Scan for the cell matching the given text and deliver its (x, y) coordinate at center. 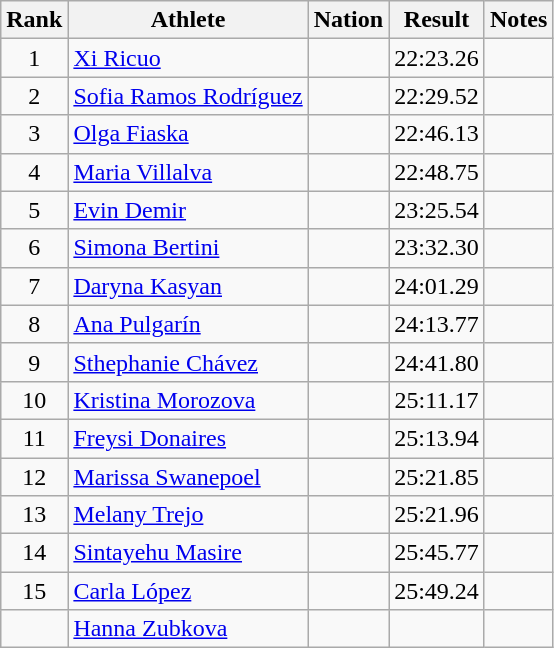
5 (34, 210)
23:25.54 (437, 210)
Result (437, 20)
24:13.77 (437, 324)
22:48.75 (437, 172)
Xi Ricuo (188, 58)
2 (34, 96)
Sintayehu Masire (188, 553)
15 (34, 591)
Maria Villalva (188, 172)
25:45.77 (437, 553)
10 (34, 400)
Kristina Morozova (188, 400)
Olga Fiaska (188, 134)
23:32.30 (437, 248)
6 (34, 248)
25:21.96 (437, 515)
Nation (348, 20)
8 (34, 324)
Athlete (188, 20)
Melany Trejo (188, 515)
24:41.80 (437, 362)
Hanna Zubkova (188, 629)
4 (34, 172)
13 (34, 515)
Sofia Ramos Rodríguez (188, 96)
Daryna Kasyan (188, 286)
9 (34, 362)
Carla López (188, 591)
Notes (518, 20)
25:13.94 (437, 438)
24:01.29 (437, 286)
1 (34, 58)
22:46.13 (437, 134)
25:11.17 (437, 400)
Rank (34, 20)
3 (34, 134)
11 (34, 438)
Freysi Donaires (188, 438)
14 (34, 553)
Ana Pulgarín (188, 324)
12 (34, 477)
22:29.52 (437, 96)
25:21.85 (437, 477)
Evin Demir (188, 210)
22:23.26 (437, 58)
Marissa Swanepoel (188, 477)
Sthephanie Chávez (188, 362)
Simona Bertini (188, 248)
25:49.24 (437, 591)
7 (34, 286)
